Find where the given text appears and provide that cell's center as [X, Y] coordinate. 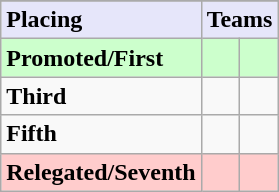
Third [101, 96]
Promoted/First [101, 58]
Teams [240, 20]
Relegated/Seventh [101, 172]
Fifth [101, 134]
Placing [101, 20]
